Search for the cell housing the specified text and yield its (X, Y) center coordinate. 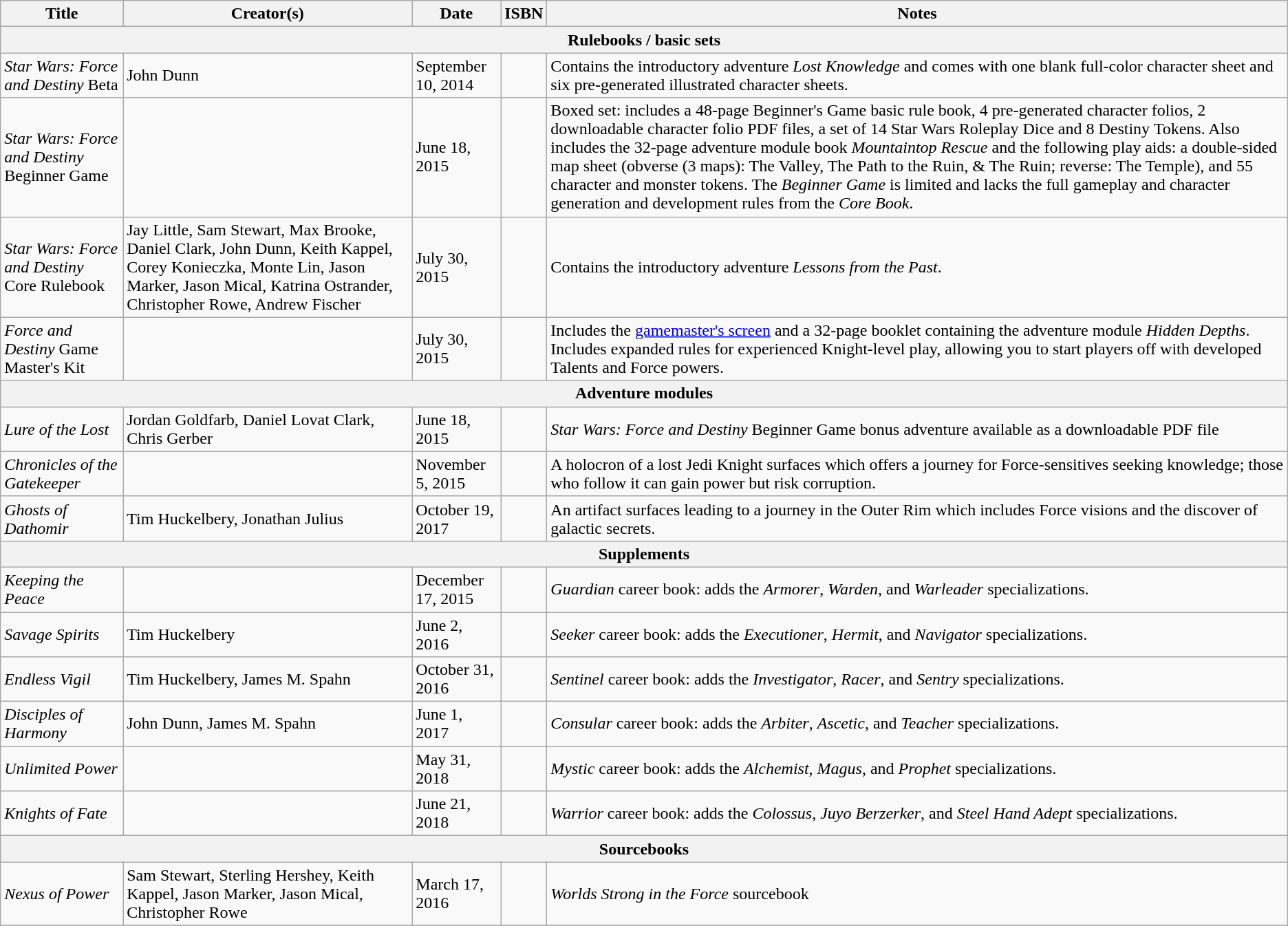
Star Wars: Force and Destiny Beginner Game (62, 157)
May 31, 2018 (457, 769)
June 2, 2016 (457, 634)
Star Wars: Force and Destiny Beta (62, 76)
October 31, 2016 (457, 680)
June 21, 2018 (457, 813)
March 17, 2016 (457, 894)
Knights of Fate (62, 813)
Title (62, 14)
Disciples of Harmony (62, 724)
Jordan Goldfarb, Daniel Lovat Clark, Chris Gerber (268, 429)
Star Wars: Force and Destiny Core Rulebook (62, 267)
December 17, 2015 (457, 589)
October 19, 2017 (457, 519)
Notes (917, 14)
Unlimited Power (62, 769)
Contains the introductory adventure Lessons from the Past. (917, 267)
Adventure modules (644, 394)
Tim Huckelbery, James M. Spahn (268, 680)
Sourcebooks (644, 849)
An artifact surfaces leading to a journey in the Outer Rim which includes Force visions and the discover of galactic secrets. (917, 519)
John Dunn (268, 76)
Rulebooks / basic sets (644, 40)
Endless Vigil (62, 680)
Date (457, 14)
Ghosts of Dathomir (62, 519)
Savage Spirits (62, 634)
Creator(s) (268, 14)
Sam Stewart, Sterling Hershey, Keith Kappel, Jason Marker, Jason Mical, Christopher Rowe (268, 894)
June 1, 2017 (457, 724)
Tim Huckelbery, Jonathan Julius (268, 519)
ISBN (524, 14)
Chronicles of the Gatekeeper (62, 473)
Nexus of Power (62, 894)
Star Wars: Force and Destiny Beginner Game bonus adventure available as a downloadable PDF file (917, 429)
Supplements (644, 554)
November 5, 2015 (457, 473)
Tim Huckelbery (268, 634)
Warrior career book: adds the Colossus, Juyo Berzerker, and Steel Hand Adept specializations. (917, 813)
Worlds Strong in the Force sourcebook (917, 894)
John Dunn, James M. Spahn (268, 724)
Force and Destiny Game Master's Kit (62, 349)
Sentinel career book: adds the Investigator, Racer, and Sentry specializations. (917, 680)
Lure of the Lost (62, 429)
September 10, 2014 (457, 76)
Guardian career book: adds the Armorer, Warden, and Warleader specializations. (917, 589)
Mystic career book: adds the Alchemist, Magus, and Prophet specializations. (917, 769)
Consular career book: adds the Arbiter, Ascetic, and Teacher specializations. (917, 724)
Keeping the Peace (62, 589)
Seeker career book: adds the Executioner, Hermit, and Navigator specializations. (917, 634)
